Capture the cell that displays the provided text and extract its [X, Y] central coordinate. 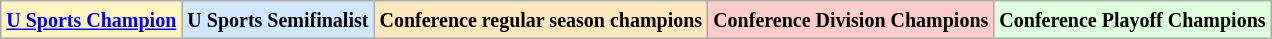
Conference Playoff Champions [1132, 20]
U Sports Champion [92, 20]
U Sports Semifinalist [278, 20]
Conference regular season champions [541, 20]
Conference Division Champions [851, 20]
